For the text-containing cell, return its midpoint in (x, y) coordinate format. 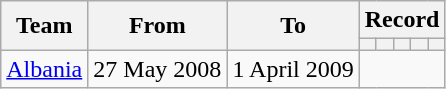
From (158, 26)
Record (402, 20)
To (293, 26)
1 April 2009 (293, 69)
27 May 2008 (158, 69)
Albania (44, 69)
Team (44, 26)
